Provide the (X, Y) coordinate of the cell's center where the given text is located.  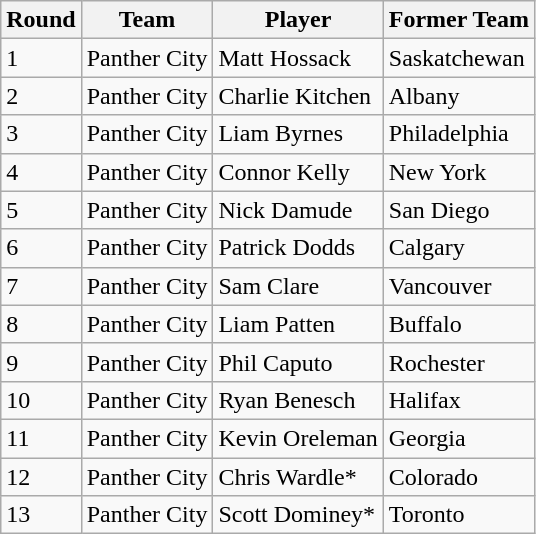
1 (41, 58)
Former Team (458, 20)
Player (298, 20)
Colorado (458, 477)
10 (41, 400)
Phil Caputo (298, 362)
Toronto (458, 515)
Matt Hossack (298, 58)
Calgary (458, 248)
Round (41, 20)
Charlie Kitchen (298, 96)
Connor Kelly (298, 172)
Sam Clare (298, 286)
6 (41, 248)
11 (41, 438)
4 (41, 172)
Team (147, 20)
Philadelphia (458, 134)
5 (41, 210)
Saskatchewan (458, 58)
Nick Damude (298, 210)
Halifax (458, 400)
Scott Dominey* (298, 515)
San Diego (458, 210)
3 (41, 134)
Buffalo (458, 324)
Liam Patten (298, 324)
New York (458, 172)
Albany (458, 96)
Chris Wardle* (298, 477)
Vancouver (458, 286)
13 (41, 515)
Georgia (458, 438)
2 (41, 96)
Liam Byrnes (298, 134)
7 (41, 286)
Ryan Benesch (298, 400)
Rochester (458, 362)
12 (41, 477)
Patrick Dodds (298, 248)
8 (41, 324)
Kevin Oreleman (298, 438)
9 (41, 362)
